Return (x, y) of the center of cell containing provided text 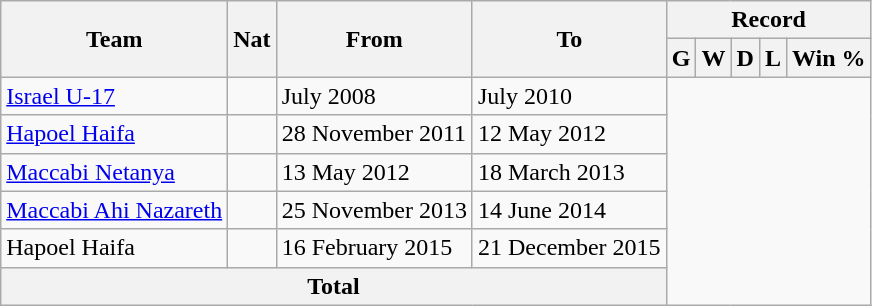
W (714, 58)
Win % (828, 58)
Maccabi Ahi Nazareth (114, 210)
Maccabi Netanya (114, 172)
L (772, 58)
25 November 2013 (374, 210)
From (374, 39)
16 February 2015 (374, 248)
July 2008 (374, 96)
14 June 2014 (569, 210)
Nat (252, 39)
Israel U-17 (114, 96)
Team (114, 39)
July 2010 (569, 96)
To (569, 39)
12 May 2012 (569, 134)
21 December 2015 (569, 248)
18 March 2013 (569, 172)
D (745, 58)
28 November 2011 (374, 134)
Record (768, 20)
13 May 2012 (374, 172)
G (681, 58)
Total (334, 286)
